Extract the (x, y) coordinate from the center of the cell holding the provided text.  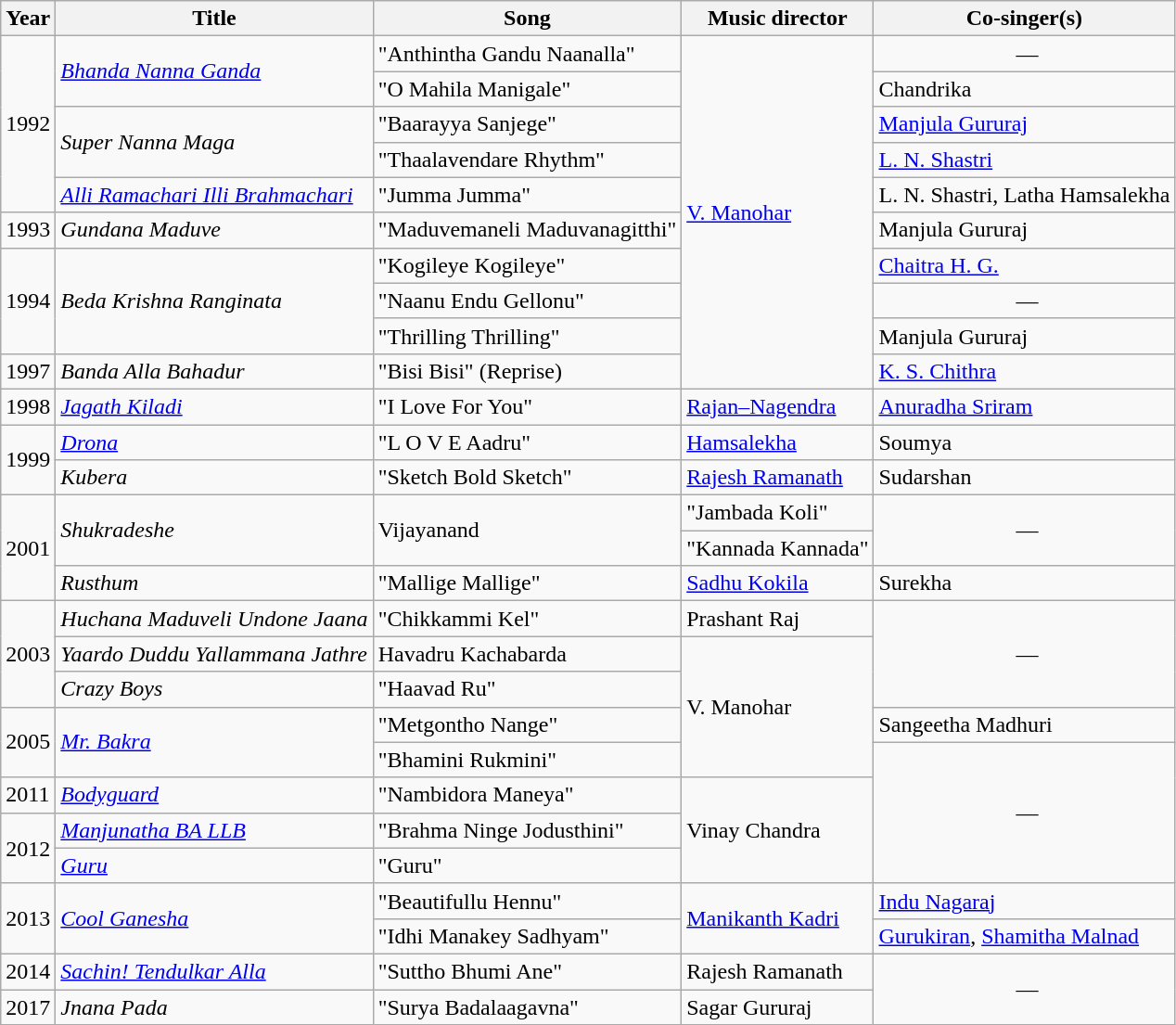
"Kannada Kannada" (777, 548)
Sadhu Kokila (777, 583)
"Mallige Mallige" (527, 583)
Kubera (214, 478)
Co-singer(s) (1024, 19)
Shukradeshe (214, 531)
Surekha (1024, 583)
"L O V E Aadru" (527, 442)
Super Nanna Maga (214, 142)
"Jambada Koli" (777, 513)
"Bisi Bisi" (Reprise) (527, 371)
Sagar Gururaj (777, 1006)
Huchana Maduveli Undone Jaana (214, 619)
Hamsalekha (777, 442)
2011 (28, 795)
2001 (28, 548)
"Metgontho Nange" (527, 724)
Chaitra H. G. (1024, 265)
"I Love For You" (527, 406)
L. N. Shastri (1024, 160)
Year (28, 19)
L. N. Shastri, Latha Hamsalekha (1024, 195)
Rajan–Nagendra (777, 406)
2003 (28, 654)
Vinay Chandra (777, 830)
Sachin! Tendulkar Alla (214, 971)
Beda Krishna Ranginata (214, 301)
1998 (28, 406)
"Anthintha Gandu Naanalla" (527, 54)
Soumya (1024, 442)
Title (214, 19)
Bhanda Nanna Ganda (214, 71)
Guru (214, 865)
Jagath Kiladi (214, 406)
1997 (28, 371)
K. S. Chithra (1024, 371)
Anuradha Sriram (1024, 406)
"Idhi Manakey Sadhyam" (527, 936)
Sudarshan (1024, 478)
"Beautifullu Hennu" (527, 901)
"Surya Badalaagavna" (527, 1006)
1999 (28, 460)
Gurukiran, Shamitha Malnad (1024, 936)
Banda Alla Bahadur (214, 371)
2005 (28, 742)
2012 (28, 848)
Havadru Kachabarda (527, 654)
"Thrilling Thrilling" (527, 336)
2014 (28, 971)
"Guru" (527, 865)
Drona (214, 442)
Gundana Maduve (214, 230)
"Suttho Bhumi Ane" (527, 971)
Crazy Boys (214, 689)
1993 (28, 230)
"Nambidora Maneya" (527, 795)
Music director (777, 19)
"Sketch Bold Sketch" (527, 478)
"Bhamini Rukmini" (527, 760)
1992 (28, 124)
"Brahma Ninge Jodusthini" (527, 830)
"Baarayya Sanjege" (527, 124)
Prashant Raj (777, 619)
Jnana Pada (214, 1006)
"Thaalavendare Rhythm" (527, 160)
Bodyguard (214, 795)
"Maduvemaneli Maduvanagitthi" (527, 230)
"Haavad Ru" (527, 689)
Chandrika (1024, 89)
"Chikkammi Kel" (527, 619)
"Jumma Jumma" (527, 195)
Alli Ramachari Illi Brahmachari (214, 195)
Cool Ganesha (214, 918)
Mr. Bakra (214, 742)
Yaardo Duddu Yallammana Jathre (214, 654)
"Naanu Endu Gellonu" (527, 301)
Manjunatha BA LLB (214, 830)
"Kogileye Kogileye" (527, 265)
2013 (28, 918)
Indu Nagaraj (1024, 901)
Sangeetha Madhuri (1024, 724)
2017 (28, 1006)
Rusthum (214, 583)
Song (527, 19)
Manikanth Kadri (777, 918)
"O Mahila Manigale" (527, 89)
Vijayanand (527, 531)
1994 (28, 301)
